Determine the [X, Y] coordinate at the center of the cell enclosing the given text.  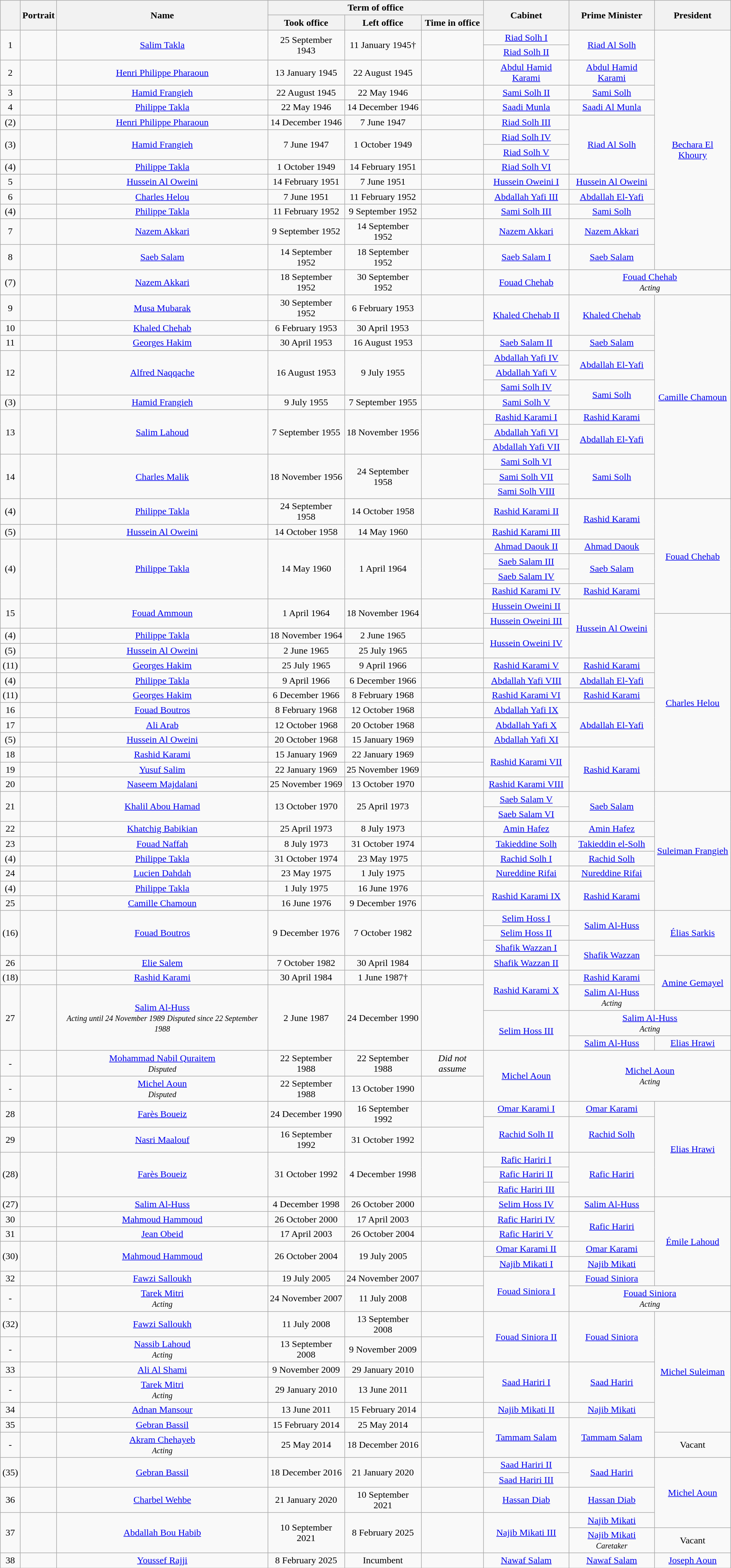
Michel AounDisputed [162, 1089]
Selim Hoss III [526, 1031]
(18) [10, 978]
Saeb Salam VI [526, 814]
Selim Hoss I [526, 918]
Left office [383, 23]
Sami Solh IV [526, 387]
25 [10, 903]
Rashid Karami VI [526, 695]
Hussein Oweini IV [526, 643]
(2) [10, 122]
18 [10, 755]
Rashid Karami IV [526, 591]
Hussein Oweini I [526, 182]
Shafik Wazzan I [526, 948]
Naseem Majdalani [162, 784]
Abdallah Yafi IX [526, 710]
Rashid Karami VII [526, 762]
Najib Mikati II [526, 1410]
Rashid Karami II [526, 511]
(27) [10, 1204]
Salim Al-HussActing until 24 November 1989 Disputed since 22 September 1988 [162, 1018]
Joseph Aoun [693, 1560]
3 [10, 93]
Rashid Karami X [526, 990]
36 [10, 1500]
Nasri Maalouf [162, 1139]
Saadi Munla [526, 107]
30 [10, 1219]
Khatchig Babikian [162, 829]
Bechara El Khoury [693, 150]
Portrait [39, 15]
Abdallah Yafi X [526, 725]
Saad Hariri II [526, 1465]
Najib MikatiCaretaker [612, 1540]
Ali Al Shami [162, 1370]
Saeb Salam V [526, 799]
Prime Minister [612, 15]
Rafic Hariri V [526, 1234]
President [693, 15]
2 June 1987 [306, 1018]
Saad Hariri I [526, 1382]
Lucien Dahdah [162, 873]
Abdallah Yafi V [526, 372]
Selim Hoss IV [526, 1204]
Abdallah Yafi III [526, 196]
19 [10, 770]
Cabinet [526, 15]
Shafik Wazzan II [526, 962]
Fouad Siniora I [526, 1292]
Salim Lahoud [162, 432]
22 [10, 829]
Rashid Karami I [526, 417]
7 [10, 232]
Émile Lahoud [693, 1241]
Ali Arab [162, 725]
Musa Mubarak [162, 308]
23 [10, 844]
Rafic Hariri III [526, 1189]
Time in office [452, 23]
Rafic Hariri I [526, 1160]
(16) [10, 933]
20 [10, 784]
Suleiman Frangieh [693, 851]
Fouad Siniora II [526, 1337]
Rafic Hariri IV [526, 1219]
21 [10, 807]
5 [10, 182]
Term of office [376, 8]
Name [162, 15]
Elie Salem [162, 962]
Riad Solh V [526, 152]
32 [10, 1279]
Saeb Salam IV [526, 576]
Incumbent [383, 1560]
Selim Hoss II [526, 933]
Nassib LahoudActing [162, 1349]
Sami Solh VI [526, 461]
24 [10, 873]
Abdallah Yafi VII [526, 447]
Khalil Abou Hamad [162, 807]
Sami Solh V [526, 402]
Khaled Chehab II [526, 315]
Rafic Hariri II [526, 1174]
Takieddine Solh [526, 844]
Najib Mikati I [526, 1264]
Akram ChehayebActing [162, 1445]
Shafik Wazzan [612, 955]
Saadi Al Munla [612, 107]
Saeb Salam II [526, 343]
Rachid Solh I [526, 859]
9 [10, 308]
1 [10, 45]
2 [10, 73]
Sami Solh III [526, 212]
38 [10, 1560]
13 January 1945 [306, 73]
15 [10, 613]
Najib Mikati III [526, 1533]
8 [10, 257]
6 [10, 196]
Rashid Karami V [526, 665]
Élias Sarkis [693, 933]
Charbel Wehbe [162, 1500]
Hussein Oweini III [526, 621]
Charles Malik [162, 476]
Abdallah Yafi XI [526, 740]
Michel AounActing [650, 1076]
Riad Solh III [526, 122]
Riad Solh II [526, 52]
34 [10, 1410]
27 [10, 1018]
Riad Solh VI [526, 167]
Fouad Naffah [162, 844]
Abdallah Yafi VIII [526, 680]
33 [10, 1370]
35 [10, 1425]
Alfred Naqqache [162, 372]
17 [10, 725]
Saeb Salam III [526, 561]
Hussein Oweini II [526, 606]
Takieddin el-Solh [612, 844]
14 [10, 476]
Sami Solh II [526, 93]
26 [10, 962]
Rashid Karami IX [526, 896]
(30) [10, 1256]
13 October 1990 [383, 1089]
4 [10, 107]
Fouad Ammoun [162, 613]
10 [10, 328]
Youssef Rajji [162, 1560]
29 [10, 1139]
Yusuf Salim [162, 770]
Rashid Karami VIII [526, 784]
Jean Obeid [162, 1234]
Abdallah Yafi IV [526, 358]
Rachid Solh II [526, 1134]
1 June 1987† [383, 978]
11 [10, 343]
Fouad ChehabActing [650, 283]
Ahmad Daouk II [526, 547]
Adnan Mansour [162, 1410]
(28) [10, 1174]
Abdallah Bou Habib [162, 1533]
(7) [10, 283]
Salim Takla [162, 45]
28 [10, 1114]
12 [10, 372]
Riad Solh IV [526, 137]
Amine Gemayel [693, 982]
Ahmad Daouk [612, 547]
Mohammad Nabil QuraitemDisputed [162, 1064]
11 January 1945† [383, 45]
Sami Solh VII [526, 477]
Did not assume [452, 1064]
Omar Karami II [526, 1249]
Abdallah Yafi VI [526, 432]
(35) [10, 1472]
13 [10, 432]
Riad Solh I [526, 37]
16 [10, 710]
37 [10, 1533]
Omar Karami I [526, 1109]
31 [10, 1234]
(32) [10, 1324]
Sami Solh VIII [526, 492]
25 September 1943 [306, 45]
Saeb Salam I [526, 257]
Took office [306, 23]
Saad Hariri III [526, 1480]
Fouad SinioraActing [650, 1299]
Michel Suleiman [693, 1372]
Rashid Karami III [526, 532]
